Return [x, y] of the center of cell containing provided text 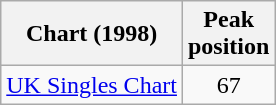
Chart (1998) [92, 34]
Peakposition [228, 34]
67 [228, 85]
UK Singles Chart [92, 85]
